Pinpoint the cell where the given text exists, returning its [X, Y] midpoint coordinate. 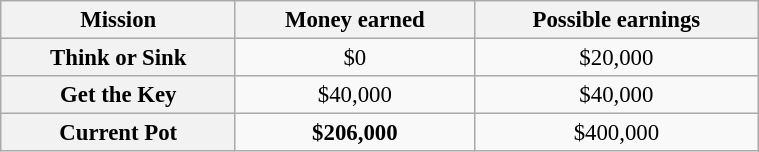
Money earned [354, 20]
Possible earnings [617, 20]
$400,000 [617, 133]
Current Pot [118, 133]
$0 [354, 57]
Think or Sink [118, 57]
$20,000 [617, 57]
Mission [118, 20]
$206,000 [354, 133]
Get the Key [118, 95]
